For the text-containing cell, return its midpoint in [x, y] coordinate format. 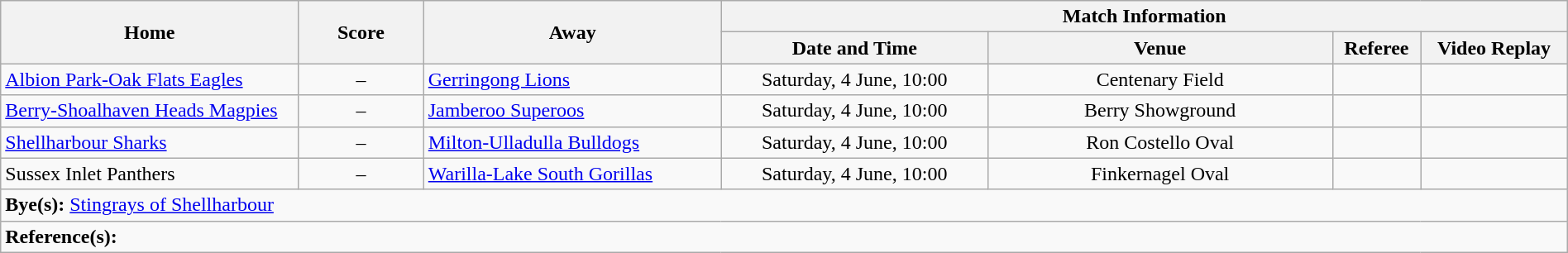
Berry-Shoalhaven Heads Magpies [150, 111]
Home [150, 32]
Gerringong Lions [572, 79]
Warilla-Lake South Gorillas [572, 174]
Centenary Field [1159, 79]
Shellharbour Sharks [150, 142]
Reference(s): [784, 236]
Milton-Ulladulla Bulldogs [572, 142]
Berry Showground [1159, 111]
Jamberoo Superoos [572, 111]
Ron Costello Oval [1159, 142]
Video Replay [1494, 48]
Bye(s): Stingrays of Shellharbour [784, 205]
Score [361, 32]
Away [572, 32]
Referee [1376, 48]
Date and Time [854, 48]
Venue [1159, 48]
Finkernagel Oval [1159, 174]
Albion Park-Oak Flats Eagles [150, 79]
Match Information [1145, 17]
Sussex Inlet Panthers [150, 174]
